Find where the given text appears and provide that cell's center as (x, y) coordinate. 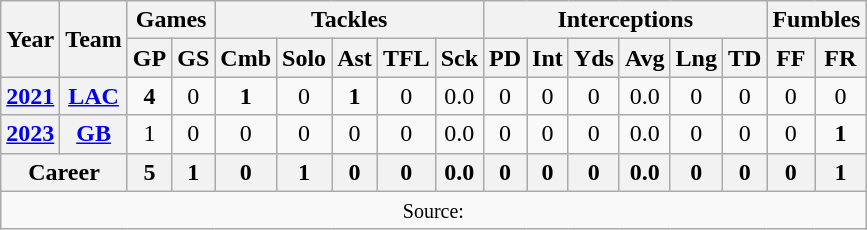
Solo (304, 58)
FR (840, 58)
Cmb (246, 58)
TFL (406, 58)
Sck (459, 58)
Interceptions (626, 20)
5 (149, 172)
GP (149, 58)
FF (791, 58)
2023 (30, 134)
Avg (644, 58)
Fumbles (816, 20)
GB (94, 134)
Tackles (350, 20)
Career (64, 172)
LAC (94, 96)
Team (94, 39)
Year (30, 39)
4 (149, 96)
TD (744, 58)
Int (548, 58)
Ast (355, 58)
PD (506, 58)
Lng (696, 58)
Yds (594, 58)
GS (194, 58)
Source: (434, 210)
Games (170, 20)
2021 (30, 96)
